Provide the (x, y) coordinate of the cell's center where the given text is located.  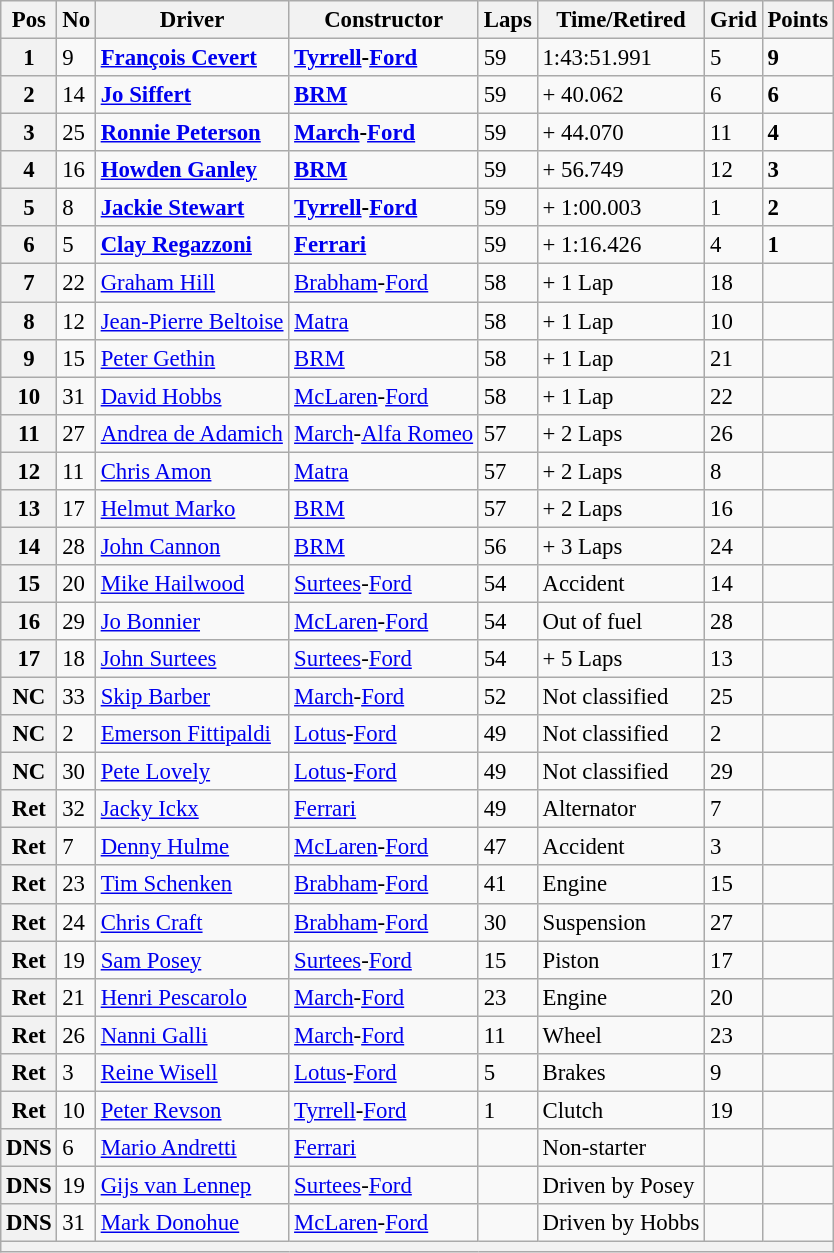
Chris Craft (192, 922)
Mike Hailwood (192, 584)
François Cevert (192, 58)
No (76, 20)
32 (76, 809)
Constructor (384, 20)
Graham Hill (192, 283)
Ronnie Peterson (192, 133)
+ 44.070 (621, 133)
Pete Lovely (192, 772)
Reine Wisell (192, 1073)
Time/Retired (621, 20)
Alternator (621, 809)
Driven by Posey (621, 1185)
Henri Pescarolo (192, 997)
Piston (621, 960)
+ 1:16.426 (621, 245)
52 (508, 697)
Andrea de Adamich (192, 433)
Nanni Galli (192, 1035)
+ 5 Laps (621, 659)
+ 1:00.003 (621, 208)
Jackie Stewart (192, 208)
47 (508, 847)
Chris Amon (192, 471)
John Cannon (192, 546)
Howden Ganley (192, 170)
Peter Revson (192, 1110)
Suspension (621, 922)
Clay Regazzoni (192, 245)
Brakes (621, 1073)
41 (508, 885)
+ 3 Laps (621, 546)
Driven by Hobbs (621, 1223)
Mark Donohue (192, 1223)
Wheel (621, 1035)
March-Alfa Romeo (384, 433)
Jo Siffert (192, 95)
+ 40.062 (621, 95)
Clutch (621, 1110)
+ 56.749 (621, 170)
Jean-Pierre Beltoise (192, 321)
Denny Hulme (192, 847)
Driver (192, 20)
Laps (508, 20)
Tim Schenken (192, 885)
John Surtees (192, 659)
David Hobbs (192, 396)
1:43:51.991 (621, 58)
Helmut Marko (192, 509)
Out of fuel (621, 621)
Jo Bonnier (192, 621)
Emerson Fittipaldi (192, 734)
Jacky Ickx (192, 809)
Points (798, 20)
Peter Gethin (192, 358)
Mario Andretti (192, 1148)
Non-starter (621, 1148)
Pos (29, 20)
Grid (734, 20)
33 (76, 697)
Skip Barber (192, 697)
56 (508, 546)
Gijs van Lennep (192, 1185)
Sam Posey (192, 960)
